Pinpoint the cell where the given text exists, returning its (X, Y) midpoint coordinate. 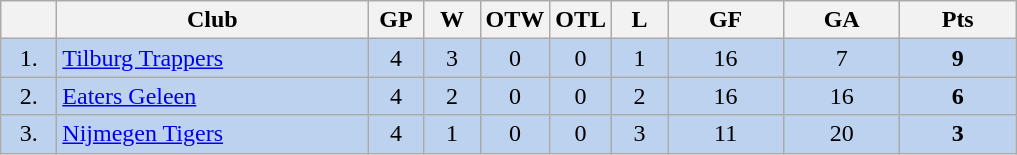
Eaters Geleen (212, 96)
1. (29, 58)
OTL (581, 20)
11 (726, 134)
GF (726, 20)
Pts (958, 20)
L (640, 20)
W (452, 20)
3. (29, 134)
GP (396, 20)
Nijmegen Tigers (212, 134)
Club (212, 20)
6 (958, 96)
20 (842, 134)
GA (842, 20)
OTW (515, 20)
7 (842, 58)
2. (29, 96)
9 (958, 58)
Tilburg Trappers (212, 58)
